Capture the cell that displays the provided text and extract its (X, Y) central coordinate. 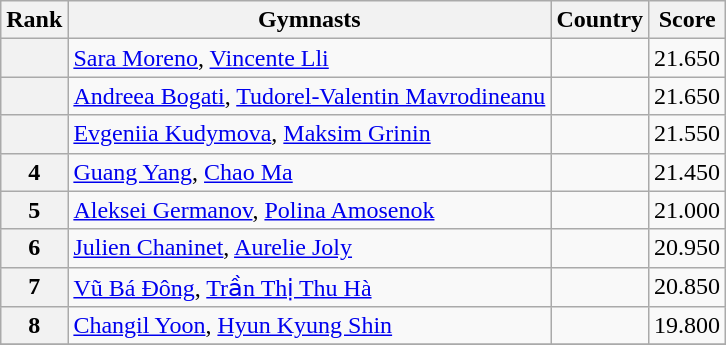
5 (34, 210)
Rank (34, 20)
21.000 (688, 210)
6 (34, 248)
Andreea Bogati, Tudorel-Valentin Mavrodineanu (310, 96)
8 (34, 326)
21.550 (688, 134)
Julien Chaninet, Aurelie Joly (310, 248)
Changil Yoon, Hyun Kyung Shin (310, 326)
Score (688, 20)
4 (34, 172)
Evgeniia Kudymova, Maksim Grinin (310, 134)
19.800 (688, 326)
Sara Moreno, Vincente Lli (310, 58)
20.850 (688, 287)
Country (600, 20)
21.450 (688, 172)
Guang Yang, Chao Ma (310, 172)
20.950 (688, 248)
Gymnasts (310, 20)
Aleksei Germanov, Polina Amosenok (310, 210)
7 (34, 287)
Vũ Bá Đông, Trần Thị Thu Hà (310, 287)
